For the text-containing cell, return its midpoint in (X, Y) coordinate format. 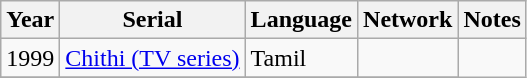
Language (301, 20)
Network (408, 20)
Notes (492, 20)
1999 (30, 58)
Chithi (TV series) (152, 58)
Year (30, 20)
Tamil (301, 58)
Serial (152, 20)
